From the cell containing the given text, extract its center point as (x, y) coordinate. 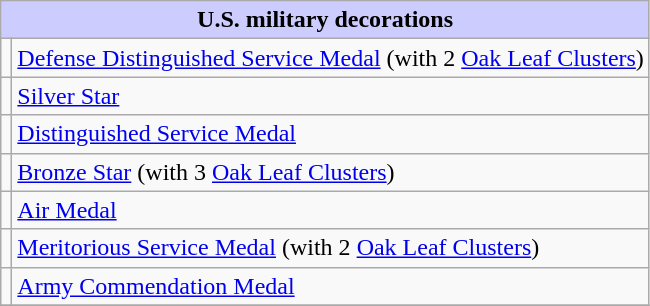
Defense Distinguished Service Medal (with 2 Oak Leaf Clusters) (331, 58)
Meritorious Service Medal (with 2 Oak Leaf Clusters) (331, 248)
Silver Star (331, 96)
Distinguished Service Medal (331, 134)
Bronze Star (with 3 Oak Leaf Clusters) (331, 172)
Air Medal (331, 210)
U.S. military decorations (326, 20)
Army Commendation Medal (331, 286)
